Output the (X, Y) coordinate of the center of the cell containing the given text.  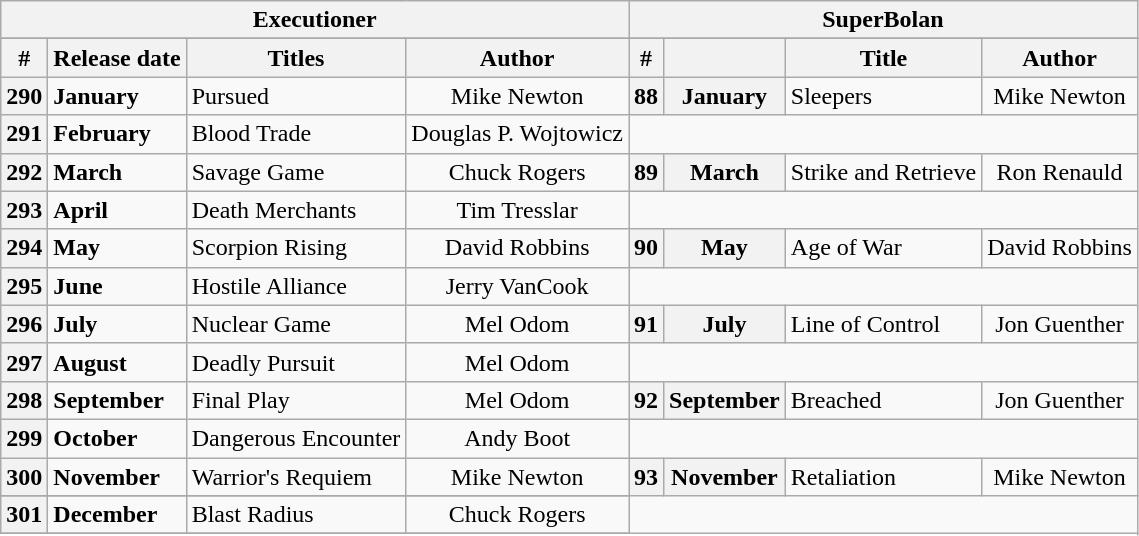
Andy Boot (518, 438)
93 (646, 477)
297 (24, 362)
91 (646, 324)
Hostile Alliance (296, 286)
294 (24, 248)
February (117, 134)
Savage Game (296, 172)
Sleepers (883, 96)
Title (883, 58)
Age of War (883, 248)
Nuclear Game (296, 324)
Dangerous Encounter (296, 438)
Jerry VanCook (518, 286)
June (117, 286)
August (117, 362)
Breached (883, 400)
296 (24, 324)
92 (646, 400)
Death Merchants (296, 210)
October (117, 438)
Titles (296, 58)
Blast Radius (296, 515)
April (117, 210)
Douglas P. Wojtowicz (518, 134)
293 (24, 210)
Line of Control (883, 324)
290 (24, 96)
Tim Tresslar (518, 210)
295 (24, 286)
Blood Trade (296, 134)
Ron Renauld (1060, 172)
88 (646, 96)
Release date (117, 58)
Deadly Pursuit (296, 362)
292 (24, 172)
Strike and Retrieve (883, 172)
Pursued (296, 96)
298 (24, 400)
89 (646, 172)
Scorpion Rising (296, 248)
Executioner (315, 20)
300 (24, 477)
Retaliation (883, 477)
December (117, 515)
SuperBolan (882, 20)
291 (24, 134)
Warrior's Requiem (296, 477)
301 (24, 515)
Final Play (296, 400)
90 (646, 248)
299 (24, 438)
